Capture the cell that displays the provided text and extract its (X, Y) central coordinate. 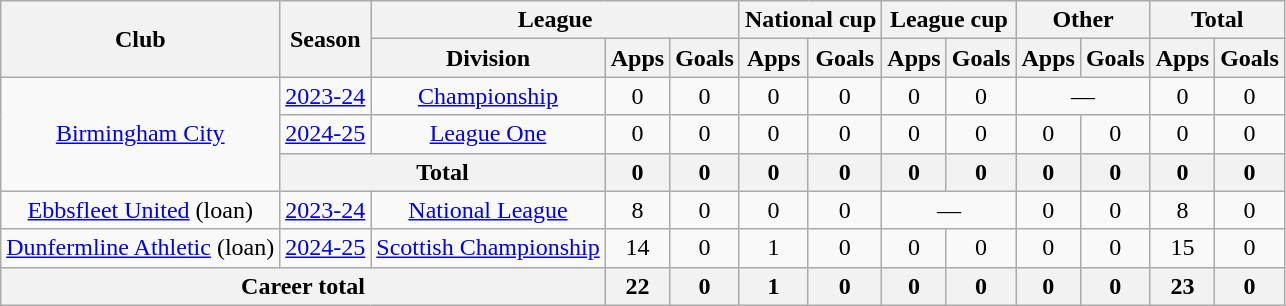
Season (326, 39)
Ebbsfleet United (loan) (140, 210)
14 (637, 248)
League One (488, 134)
Division (488, 58)
Championship (488, 96)
Birmingham City (140, 134)
Other (1083, 20)
15 (1182, 248)
Dunfermline Athletic (loan) (140, 248)
Club (140, 39)
23 (1182, 286)
Career total (303, 286)
22 (637, 286)
National League (488, 210)
Scottish Championship (488, 248)
National cup (810, 20)
League (556, 20)
League cup (949, 20)
